Scan for the cell matching the given text and deliver its [x, y] coordinate at center. 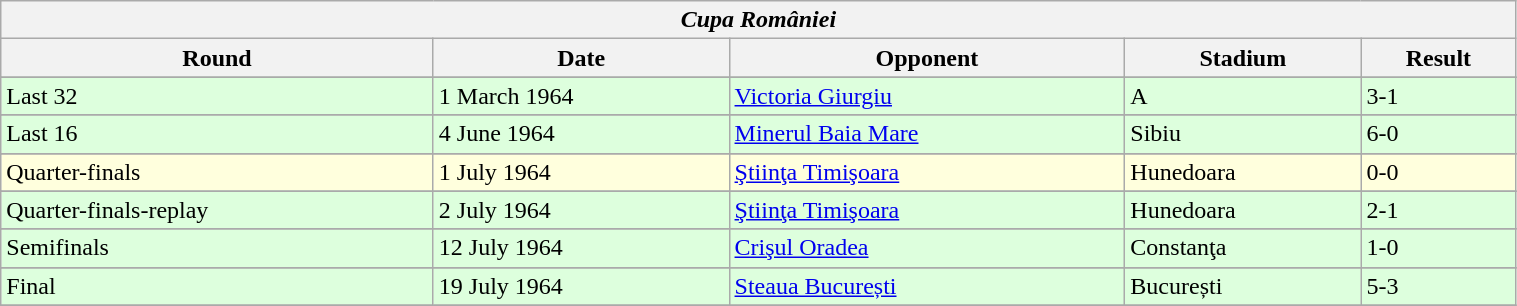
Result [1438, 58]
3-1 [1438, 96]
1 July 1964 [581, 172]
Round [218, 58]
Quarter-finals [218, 172]
Crişul Oradea [927, 248]
Sibiu [1243, 134]
A [1243, 96]
Minerul Baia Mare [927, 134]
12 July 1964 [581, 248]
Semifinals [218, 248]
6-0 [1438, 134]
Steaua București [927, 286]
Stadium [1243, 58]
Victoria Giurgiu [927, 96]
0-0 [1438, 172]
Final [218, 286]
4 June 1964 [581, 134]
Quarter-finals-replay [218, 210]
19 July 1964 [581, 286]
Last 16 [218, 134]
1 March 1964 [581, 96]
2-1 [1438, 210]
Opponent [927, 58]
2 July 1964 [581, 210]
Constanţa [1243, 248]
Cupa României [758, 20]
5-3 [1438, 286]
1-0 [1438, 248]
Date [581, 58]
București [1243, 286]
Last 32 [218, 96]
